Capture the cell that displays the provided text and extract its (X, Y) central coordinate. 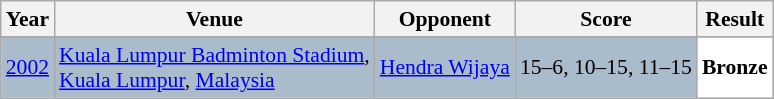
Kuala Lumpur Badminton Stadium,Kuala Lumpur, Malaysia (214, 68)
Hendra Wijaya (445, 68)
Score (606, 19)
Opponent (445, 19)
Venue (214, 19)
15–6, 10–15, 11–15 (606, 68)
2002 (28, 68)
Year (28, 19)
Bronze (735, 68)
Result (735, 19)
